Return the (x, y) coordinate for the center point of the cell that contains the specified text.  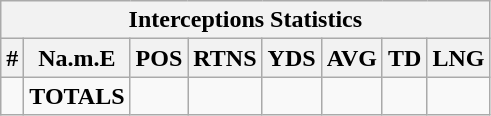
AVG (352, 58)
Interceptions Statistics (246, 20)
LNG (458, 58)
# (12, 58)
Na.m.E (77, 58)
TD (404, 58)
RTNS (225, 58)
POS (159, 58)
TOTALS (77, 96)
YDS (292, 58)
